Provide the [x, y] coordinate of the cell's center where the given text is located.  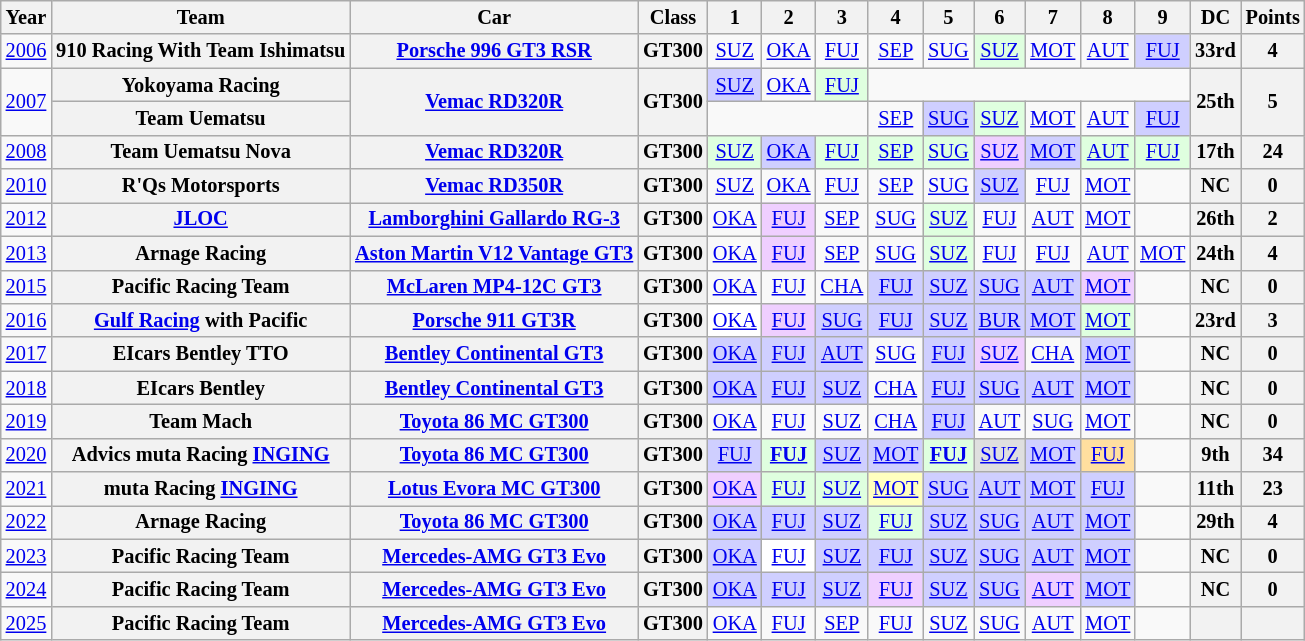
2010 [26, 186]
R'Qs Motorsports [200, 186]
Porsche 996 GT3 RSR [494, 51]
7 [1052, 17]
2015 [26, 287]
23 [1273, 489]
29th [1215, 522]
2016 [26, 320]
26th [1215, 219]
24 [1273, 152]
Yokoyama Racing [200, 85]
2022 [26, 522]
Aston Martin V12 Vantage GT3 [494, 253]
muta Racing INGING [200, 489]
8 [1108, 17]
McLaren MP4-12C GT3 [494, 287]
EIcars Bentley TTO [200, 354]
2025 [26, 623]
25th [1215, 102]
2013 [26, 253]
2018 [26, 388]
9 [1162, 17]
2024 [26, 589]
33rd [1215, 51]
34 [1273, 455]
EIcars Bentley [200, 388]
Team [200, 17]
11th [1215, 489]
2023 [26, 556]
2012 [26, 219]
JLOC [200, 219]
2017 [26, 354]
910 Racing With Team Ishimatsu [200, 51]
Gulf Racing with Pacific [200, 320]
Team Uematsu Nova [200, 152]
Porsche 911 GT3R [494, 320]
1 [735, 17]
Lotus Evora MC GT300 [494, 489]
9th [1215, 455]
Points [1273, 17]
2020 [26, 455]
23rd [1215, 320]
Car [494, 17]
24th [1215, 253]
Year [26, 17]
DC [1215, 17]
BUR [1000, 320]
2021 [26, 489]
6 [1000, 17]
2006 [26, 51]
Team Uematsu [200, 118]
2007 [26, 102]
Advics muta Racing INGING [200, 455]
Class [673, 17]
Lamborghini Gallardo RG-3 [494, 219]
2008 [26, 152]
Team Mach [200, 421]
2019 [26, 421]
17th [1215, 152]
Vemac RD350R [494, 186]
